Provide the (X, Y) coordinate of the cell's center where the given text is located.  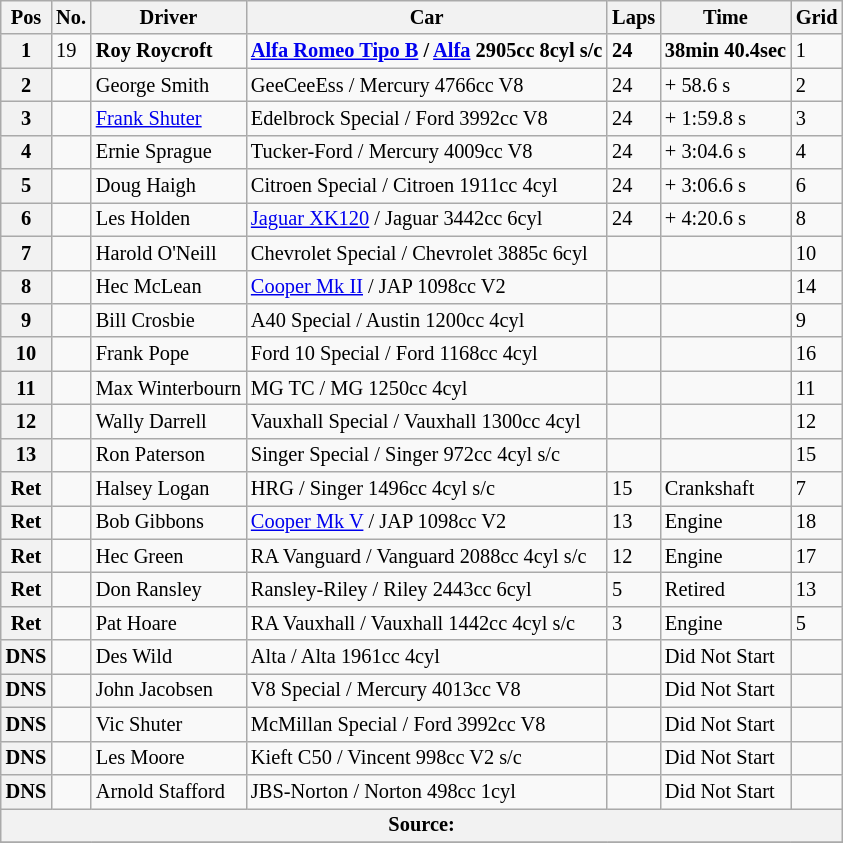
Doug Haigh (168, 186)
+ 1:59.8 s (726, 118)
Bill Crosbie (168, 320)
RA Vanguard / Vanguard 2088cc 4cyl s/c (426, 556)
GeeCeeEss / Mercury 4766cc V8 (426, 85)
17 (817, 556)
Pat Hoare (168, 623)
Retired (726, 589)
+ 3:04.6 s (726, 152)
+ 58.6 s (726, 85)
Alfa Romeo Tipo B / Alfa 2905cc 8cyl s/c (426, 51)
Ransley-Riley / Riley 2443cc 6cyl (426, 589)
Citroen Special / Citroen 1911cc 4cyl (426, 186)
19 (71, 51)
Max Winterbourn (168, 388)
38min 40.4sec (726, 51)
RA Vauxhall / Vauxhall 1442cc 4cyl s/c (426, 623)
Des Wild (168, 657)
Vic Shuter (168, 724)
Driver (168, 17)
Crankshaft (726, 489)
Edelbrock Special / Ford 3992cc V8 (426, 118)
Hec Green (168, 556)
Tucker-Ford / Mercury 4009cc V8 (426, 152)
McMillan Special / Ford 3992cc V8 (426, 724)
Cooper Mk II / JAP 1098cc V2 (426, 287)
14 (817, 287)
Harold O'Neill (168, 253)
A40 Special / Austin 1200cc 4cyl (426, 320)
No. (71, 17)
Laps (634, 17)
Source: (422, 825)
Ron Paterson (168, 455)
Pos (26, 17)
MG TC / MG 1250cc 4cyl (426, 388)
Kieft C50 / Vincent 998cc V2 s/c (426, 758)
Bob Gibbons (168, 522)
Don Ransley (168, 589)
Chevrolet Special / Chevrolet 3885c 6cyl (426, 253)
+ 3:06.6 s (726, 186)
Cooper Mk V / JAP 1098cc V2 (426, 522)
Alta / Alta 1961cc 4cyl (426, 657)
16 (817, 354)
Frank Pope (168, 354)
Halsey Logan (168, 489)
Singer Special / Singer 972cc 4cyl s/c (426, 455)
Grid (817, 17)
Hec McLean (168, 287)
+ 4:20.6 s (726, 219)
Car (426, 17)
Ford 10 Special / Ford 1168cc 4cyl (426, 354)
Jaguar XK120 / Jaguar 3442cc 6cyl (426, 219)
18 (817, 522)
Roy Roycroft (168, 51)
Time (726, 17)
Arnold Stafford (168, 791)
John Jacobsen (168, 690)
HRG / Singer 1496cc 4cyl s/c (426, 489)
George Smith (168, 85)
JBS-Norton / Norton 498cc 1cyl (426, 791)
Frank Shuter (168, 118)
Vauxhall Special / Vauxhall 1300cc 4cyl (426, 421)
Les Holden (168, 219)
Ernie Sprague (168, 152)
Les Moore (168, 758)
V8 Special / Mercury 4013cc V8 (426, 690)
Wally Darrell (168, 421)
